Determine the [X, Y] coordinate at the center of the cell enclosing the given text.  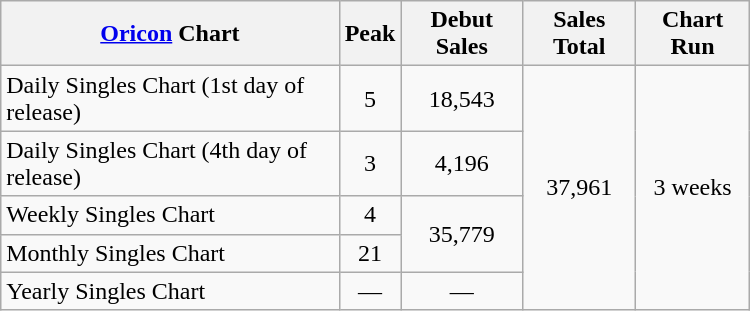
Sales Total [580, 34]
Chart Run [692, 34]
4,196 [462, 164]
4 [370, 215]
Oricon Chart [170, 34]
Peak [370, 34]
Monthly Singles Chart [170, 253]
3 [370, 164]
21 [370, 253]
37,961 [580, 188]
Yearly Singles Chart [170, 291]
3 weeks [692, 188]
Daily Singles Chart (1st day of release) [170, 98]
Daily Singles Chart (4th day of release) [170, 164]
Weekly Singles Chart [170, 215]
35,779 [462, 234]
Debut Sales [462, 34]
18,543 [462, 98]
5 [370, 98]
